Determine the (X, Y) coordinate at the center of the cell enclosing the given text.  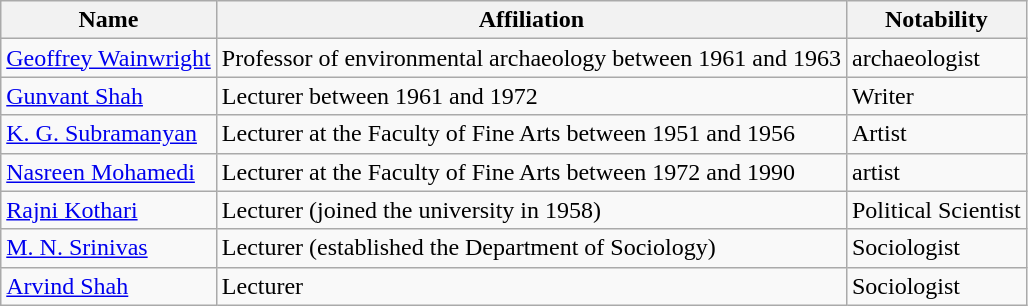
Affiliation (531, 20)
Writer (936, 96)
Lecturer at the Faculty of Fine Arts between 1951 and 1956 (531, 134)
archaeologist (936, 58)
Lecturer (531, 286)
Lecturer (established the Department of Sociology) (531, 248)
Lecturer between 1961 and 1972 (531, 96)
Name (109, 20)
M. N. Srinivas (109, 248)
Rajni Kothari (109, 210)
Lecturer at the Faculty of Fine Arts between 1972 and 1990 (531, 172)
Political Scientist (936, 210)
Nasreen Mohamedi (109, 172)
artist (936, 172)
Arvind Shah (109, 286)
Gunvant Shah (109, 96)
Professor of environmental archaeology between 1961 and 1963 (531, 58)
Artist (936, 134)
Geoffrey Wainwright (109, 58)
Lecturer (joined the university in 1958) (531, 210)
Notability (936, 20)
K. G. Subramanyan (109, 134)
